Return [x, y] of the center of cell containing provided text 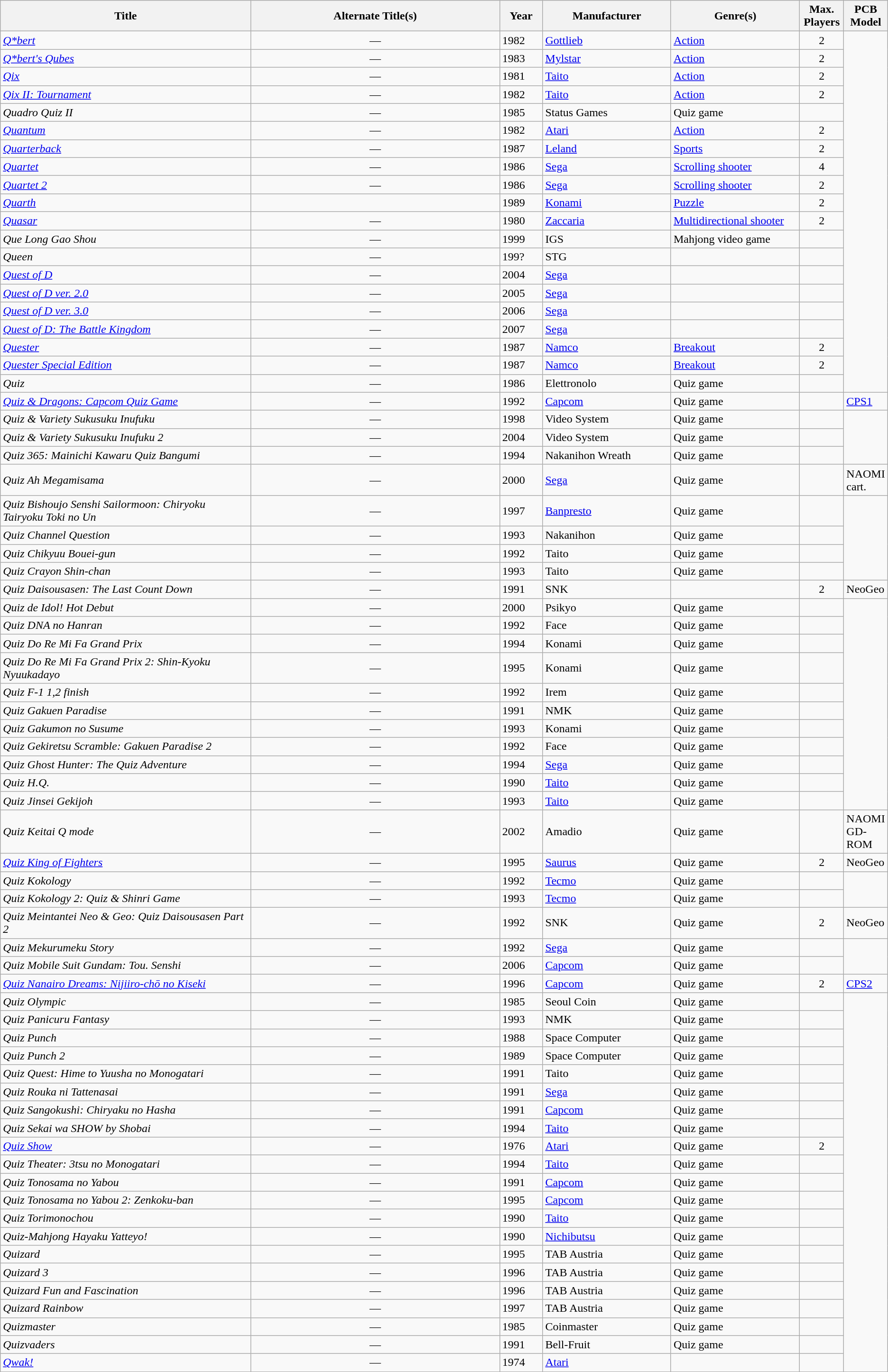
Sports [735, 148]
Year [521, 16]
Q*bert [126, 40]
Quiz Daisousasen: The Last Count Down [126, 589]
Max. Players [822, 16]
Banpresto [607, 510]
Bell-Fruit [607, 1344]
1988 [521, 1038]
Nakanihon Wreath [607, 455]
Quizard Rainbow [126, 1308]
CPS1 [866, 401]
NAOMI GD-ROM [866, 831]
Quiz Meintantei Neo & Geo: Quiz Daisousasen Part 2 [126, 923]
Quizard 3 [126, 1272]
Quartet 2 [126, 184]
Qwak! [126, 1363]
Psikyo [607, 608]
Quiz Keitai Q mode [126, 831]
Nichibutsu [607, 1236]
Quiz Quest: Hime to Yuusha no Monogatari [126, 1074]
Amadio [607, 831]
Mylstar [607, 58]
Quarth [126, 203]
Quiz Gakuen Paradise [126, 710]
1999 [521, 239]
Quiz Kokology [126, 881]
Mahjong video game [735, 239]
Gottlieb [607, 40]
Quiz F-1 1,2 finish [126, 692]
1980 [521, 221]
Quiz H.Q. [126, 783]
Saurus [607, 862]
Title [126, 16]
Quiz Gakumon no Susume [126, 728]
Quiz Chikyuu Bouei-gun [126, 553]
Quiz Jinsei Gekijoh [126, 801]
Quiz Punch 2 [126, 1056]
Quiz Kokology 2: Quiz & Shinri Game [126, 899]
Quizvaders [126, 1344]
Puzzle [735, 203]
Quiz & Variety Sukusuku Inufuku [126, 419]
Quiz Gekiretsu Scramble: Gakuen Paradise 2 [126, 746]
Quiz Do Re Mi Fa Grand Prix 2: Shin-Kyoku Nyuukadayo [126, 668]
Queen [126, 257]
Quiz DNA no Hanran [126, 626]
Quadro Quiz II [126, 112]
1983 [521, 58]
Alternate Title(s) [376, 16]
Coinmaster [607, 1326]
IGS [607, 239]
Qix II: Tournament [126, 94]
Quiz Ghost Hunter: The Quiz Adventure [126, 764]
Irem [607, 692]
Quiz & Variety Sukusuku Inufuku 2 [126, 437]
1981 [521, 76]
Quizard Fun and Fascination [126, 1290]
Que Long Gao Shou [126, 239]
Quiz Tonosama no Yabou 2: Zenkoku-ban [126, 1200]
Quiz Sekai wa SHOW by Shobai [126, 1128]
Quiz de Idol! Hot Debut [126, 608]
Quiz Nanairo Dreams: Nijiiro-chō no Kiseki [126, 984]
Zaccaria [607, 221]
Seoul Coin [607, 1002]
Leland [607, 148]
Quiz Theater: 3tsu no Monogatari [126, 1164]
2007 [521, 329]
Quiz Show [126, 1146]
Quiz Mobile Suit Gundam: Tou. Senshi [126, 966]
NAOMI cart. [866, 480]
Quiz Do Re Mi Fa Grand Prix [126, 644]
Status Games [607, 112]
Nakanihon [607, 535]
CPS2 [866, 984]
199? [521, 257]
Quiz Rouka ni Tattenasai [126, 1092]
Quiz Punch [126, 1038]
2002 [521, 831]
1974 [521, 1363]
Quest of D: The Battle Kingdom [126, 329]
Q*bert's Qubes [126, 58]
Manufacturer [607, 16]
Quizard [126, 1254]
Quantum [126, 130]
Quester [126, 347]
Quarterback [126, 148]
Quiz Mekurumeku Story [126, 948]
Qix [126, 76]
Quiz 365: Mainichi Kawaru Quiz Bangumi [126, 455]
Quiz Crayon Shin-chan [126, 571]
Quiz Torimonochou [126, 1218]
Quiz Panicuru Fantasy [126, 1020]
Quiz [126, 383]
Quiz Sangokushi: Chiryaku no Hasha [126, 1110]
PCB Model [866, 16]
Elettronolo [607, 383]
Quiz Channel Question [126, 535]
Quartet [126, 166]
1998 [521, 419]
Quiz Tonosama no Yabou [126, 1182]
Quasar [126, 221]
Quiz King of Fighters [126, 862]
Quest of D ver. 3.0 [126, 311]
Genre(s) [735, 16]
Quiz Ah Megamisama [126, 480]
STG [607, 257]
Quester Special Edition [126, 365]
2005 [521, 293]
1976 [521, 1146]
Quiz Olympic [126, 1002]
Quest of D ver. 2.0 [126, 293]
Quizmaster [126, 1326]
Quest of D [126, 275]
Quiz Bishoujo Senshi Sailormoon: Chiryoku Tairyoku Toki no Un [126, 510]
Quiz-Mahjong Hayaku Yatteyo! [126, 1236]
Multidirectional shooter [735, 221]
4 [822, 166]
Quiz & Dragons: Capcom Quiz Game [126, 401]
